Identify which cell holds the provided text, then report its [x, y] central coordinate. 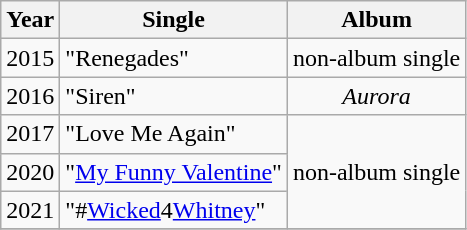
"Love Me Again" [174, 134]
2017 [30, 134]
2021 [30, 210]
Aurora [376, 96]
"Siren" [174, 96]
Single [174, 20]
"Renegades" [174, 58]
2016 [30, 96]
2015 [30, 58]
2020 [30, 172]
Album [376, 20]
"My Funny Valentine" [174, 172]
Year [30, 20]
"#Wicked4Whitney" [174, 210]
